For the text-containing cell, return its midpoint in [X, Y] coordinate format. 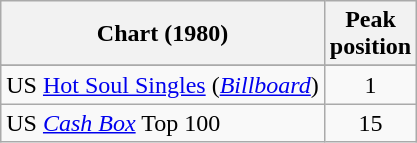
US Hot Soul Singles (Billboard) [163, 85]
Chart (1980) [163, 34]
Peakposition [370, 34]
15 [370, 123]
US Cash Box Top 100 [163, 123]
1 [370, 85]
